Extract the [x, y] coordinate from the center of the cell holding the provided text.  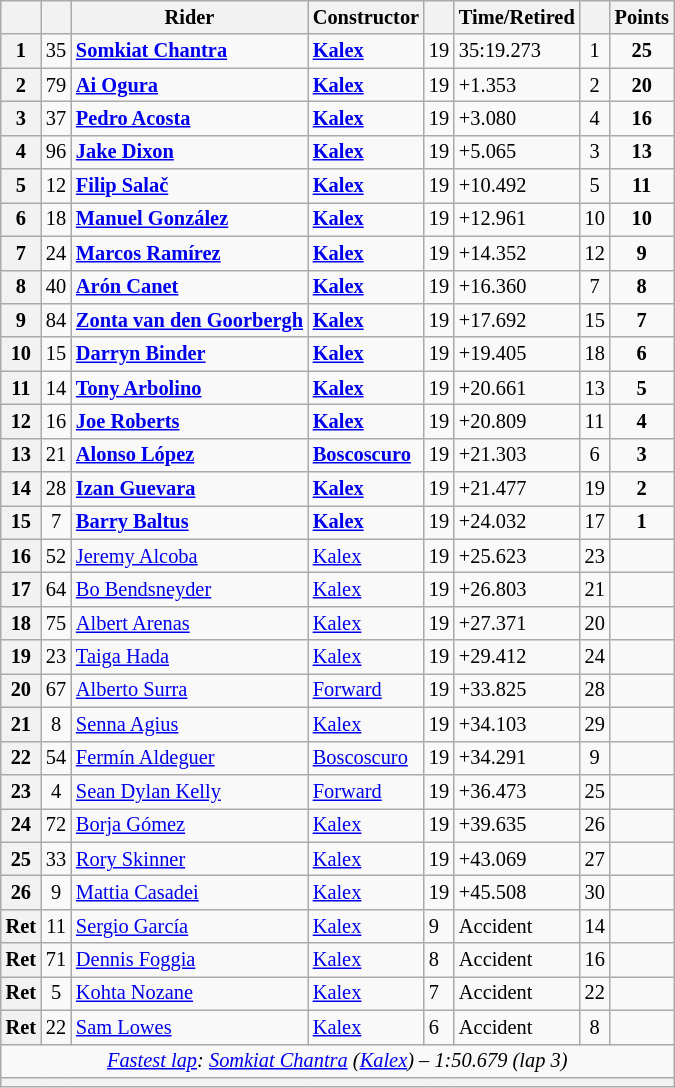
+36.473 [517, 791]
Marcos Ramírez [190, 253]
+5.065 [517, 152]
+24.032 [517, 522]
Manuel González [190, 219]
33 [56, 859]
Pedro Acosta [190, 118]
+3.080 [517, 118]
Zonta van den Goorbergh [190, 320]
Albert Arenas [190, 623]
+43.069 [517, 859]
+20.661 [517, 388]
+1.353 [517, 85]
Constructor [366, 17]
Senna Agius [190, 724]
Bo Bendsneyder [190, 589]
Izan Guevara [190, 489]
35:19.273 [517, 51]
Sam Lowes [190, 1027]
40 [56, 287]
+34.291 [517, 758]
+20.809 [517, 421]
Filip Salač [190, 186]
35 [56, 51]
71 [56, 960]
Time/Retired [517, 17]
Dennis Foggia [190, 960]
Borja Gómez [190, 825]
+21.477 [517, 489]
Taiga Hada [190, 657]
Alberto Surra [190, 690]
Jake Dixon [190, 152]
Jeremy Alcoba [190, 556]
+10.492 [517, 186]
Fastest lap: Somkiat Chantra (Kalex) – 1:50.679 (lap 3) [338, 1061]
64 [56, 589]
29 [595, 724]
Barry Baltus [190, 522]
27 [595, 859]
Sergio García [190, 926]
+17.692 [517, 320]
Sean Dylan Kelly [190, 791]
52 [56, 556]
37 [56, 118]
+21.303 [517, 455]
75 [56, 623]
+39.635 [517, 825]
Somkiat Chantra [190, 51]
+14.352 [517, 253]
+34.103 [517, 724]
79 [56, 85]
+29.412 [517, 657]
Alonso López [190, 455]
96 [56, 152]
54 [56, 758]
+16.360 [517, 287]
+27.371 [517, 623]
Kohta Nozane [190, 993]
67 [56, 690]
Joe Roberts [190, 421]
Points [642, 17]
Rider [190, 17]
Ai Ogura [190, 85]
+33.825 [517, 690]
Fermín Aldeguer [190, 758]
Rory Skinner [190, 859]
Mattia Casadei [190, 892]
+26.803 [517, 589]
Tony Arbolino [190, 388]
+19.405 [517, 354]
Darryn Binder [190, 354]
84 [56, 320]
+45.508 [517, 892]
+25.623 [517, 556]
30 [595, 892]
72 [56, 825]
Arón Canet [190, 287]
+12.961 [517, 219]
